Find where the given text appears and provide that cell's center as (x, y) coordinate. 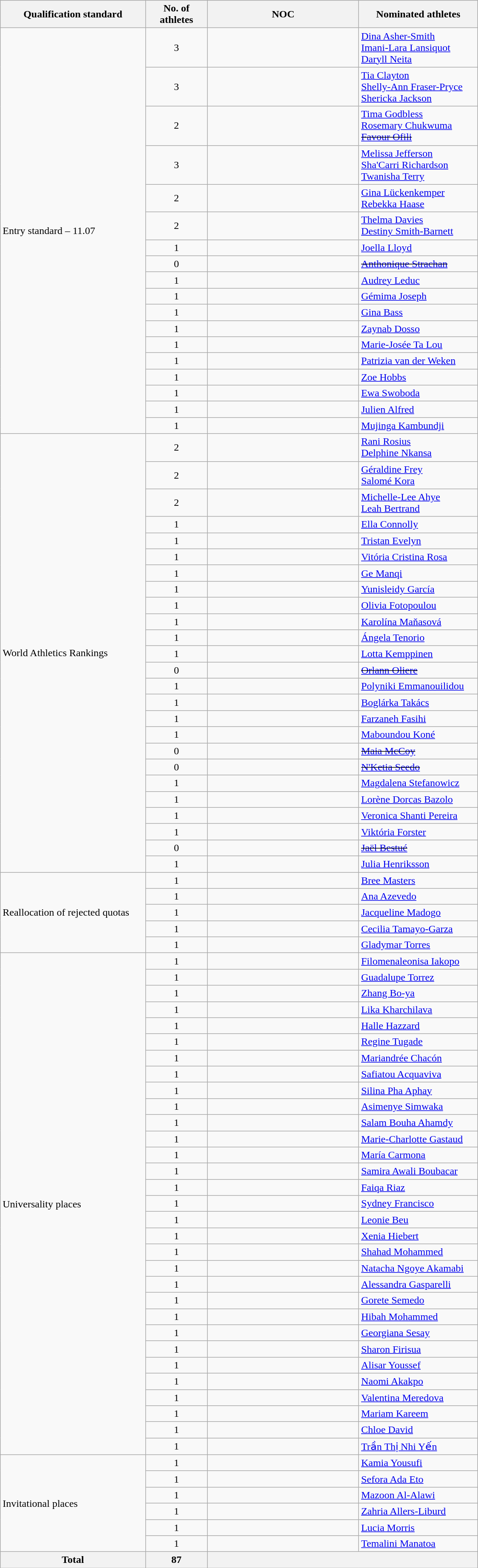
Entry standard – 11.07 (73, 231)
Julien Alfred (418, 409)
Farzaneh Fasihi (418, 719)
Lorène Dorcas Bazolo (418, 799)
Michelle-Lee AhyeLeah Bertrand (418, 503)
Universality places (73, 1204)
Alessandra Gasparelli (418, 1284)
Viktória Forster (418, 832)
Yunisleidy García (418, 589)
Gina LückenkemperRebekka Haase (418, 198)
Mujinga Kambundji (418, 426)
Karolína Maňasová (418, 621)
NOC (283, 14)
Georgiana Sesay (418, 1333)
Magdalena Stefanowicz (418, 783)
Chloe David (418, 1430)
Gorete Semedo (418, 1300)
Géraldine FreySalomé Kora (418, 475)
Mariam Kareem (418, 1414)
Jacqueline Madogo (418, 913)
Tima GodblessRosemary ChukwumaFavour Ofili (418, 126)
87 (176, 1560)
Bree Masters (418, 880)
Naomi Akakpo (418, 1381)
Ella Connolly (418, 525)
Filomenaleonisa Iakopo (418, 961)
Gémima Joseph (418, 296)
Marie-Josée Ta Lou (418, 345)
Julia Henriksson (418, 864)
Vitória Cristina Rosa (418, 557)
Marie-Charlotte Gastaud (418, 1139)
Sydney Francisco (418, 1204)
Guadalupe Torrez (418, 977)
Asimenye Simwaka (418, 1106)
Ana Azevedo (418, 897)
Lika Kharchilava (418, 1010)
Temalini Manatoa (418, 1544)
Regine Tugade (418, 1042)
Tia ClaytonShelly-Ann Fraser-PryceShericka Jackson (418, 87)
Total (73, 1560)
Audrey Leduc (418, 280)
Halle Hazzard (418, 1026)
Joella Lloyd (418, 248)
Maia McCoy (418, 751)
Melissa JeffersonSha'Carri RichardsonTwanisha Terry (418, 165)
Mazoon Al-Alawi (418, 1495)
María Carmona (418, 1155)
Silina Pha Aphay (418, 1090)
Gina Bass (418, 312)
Reallocation of rejected quotas (73, 913)
Maboundou Koné (418, 735)
Ángela Tenorio (418, 638)
Cecilia Tamayo-Garza (418, 929)
Zhang Bo-ya (418, 993)
Anthonique Strachan (418, 264)
Samira Awali Boubacar (418, 1171)
Boglárka Takács (418, 702)
Shahad Mohammed (418, 1252)
No. of athletes (176, 14)
Zaynab Dosso (418, 328)
Invitational places (73, 1503)
Ewa Swoboda (418, 393)
Tristan Evelyn (418, 541)
N'Ketia Seedo (418, 767)
Lotta Kemppinen (418, 654)
World Athletics Rankings (73, 653)
Rani RosiusDelphine Nkansa (418, 448)
Dina Asher-SmithImani-Lara LansiquotDaryll Neita (418, 48)
Mariandrée Chacón (418, 1058)
Valentina Meredova (418, 1398)
Veronica Shanti Pereira (418, 815)
Natacha Ngoye Akamabi (418, 1268)
Leonie Beu (418, 1220)
Kamia Yousufi (418, 1463)
Patrizia van der Weken (418, 361)
Thelma DaviesDestiny Smith-Barnett (418, 226)
Safiatou Acquaviva (418, 1074)
Gladymar Torres (418, 945)
Nominated athletes (418, 14)
Qualification standard (73, 14)
Salam Bouha Ahamdy (418, 1122)
Lucia Morris (418, 1528)
Faiqa Riaz (418, 1187)
Zoe Hobbs (418, 377)
Orlann Oliere (418, 670)
Hibah Mohammed (418, 1317)
Trần Thị Nhi Yến (418, 1447)
Ge Manqi (418, 573)
Zahria Allers-Liburd (418, 1511)
Sefora Ada Eto (418, 1479)
Alisar Youssef (418, 1365)
Polyniki Emmanouilidou (418, 686)
Olivia Fotopoulou (418, 605)
Sharon Firisua (418, 1349)
Jaël Bestué (418, 848)
Xenia Hiebert (418, 1236)
